For the text-containing cell, return its midpoint in [X, Y] coordinate format. 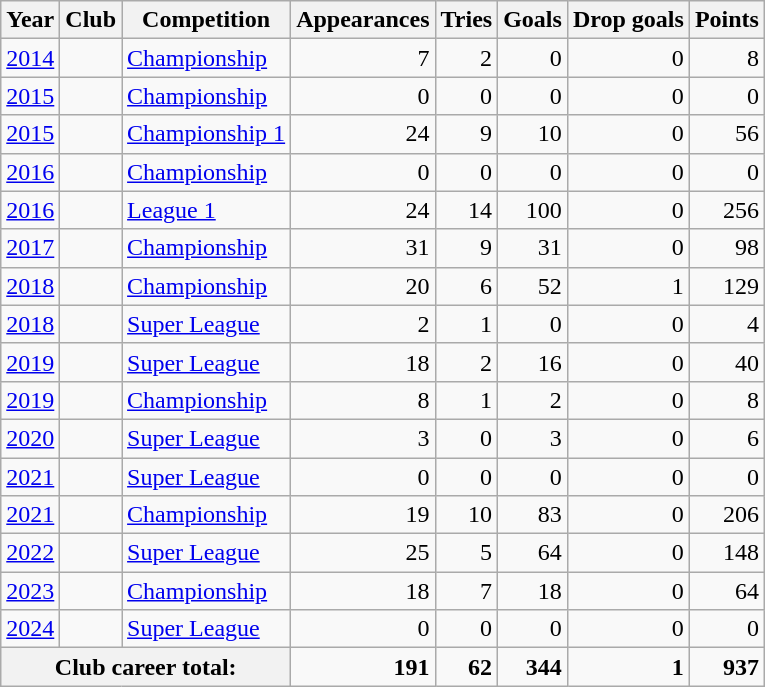
Appearances [363, 20]
937 [726, 667]
League 1 [206, 210]
129 [726, 286]
Competition [206, 20]
2023 [30, 591]
148 [726, 553]
Club [91, 20]
2017 [30, 248]
98 [726, 248]
2022 [30, 553]
256 [726, 210]
Year [30, 20]
344 [533, 667]
83 [533, 515]
100 [533, 210]
2020 [30, 438]
20 [363, 286]
14 [466, 210]
Points [726, 20]
19 [363, 515]
25 [363, 553]
Club career total: [146, 667]
5 [466, 553]
191 [363, 667]
2024 [30, 629]
56 [726, 134]
62 [466, 667]
Drop goals [628, 20]
206 [726, 515]
Championship 1 [206, 134]
Goals [533, 20]
16 [533, 362]
Tries [466, 20]
4 [726, 324]
52 [533, 286]
2014 [30, 58]
40 [726, 362]
